Return the [x, y] coordinate for the center point of the cell that contains the specified text.  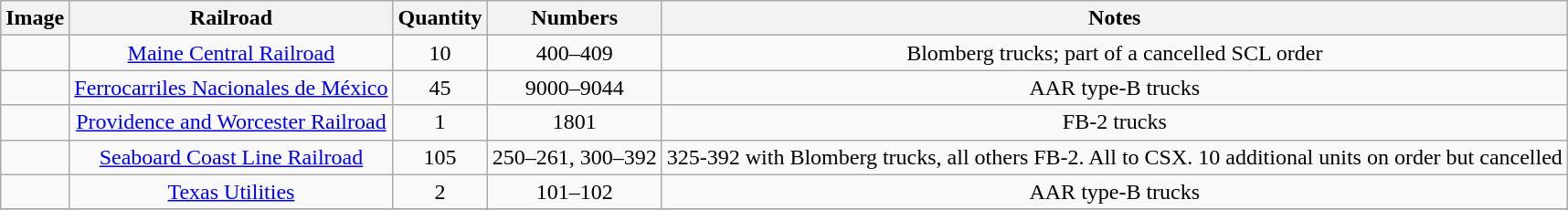
FB-2 trucks [1115, 122]
Railroad [231, 18]
45 [440, 88]
Notes [1115, 18]
400–409 [574, 53]
Quantity [440, 18]
2 [440, 192]
Maine Central Railroad [231, 53]
101–102 [574, 192]
250–261, 300–392 [574, 157]
1 [440, 122]
1801 [574, 122]
Image [35, 18]
Numbers [574, 18]
325-392 with Blomberg trucks, all others FB-2. All to CSX. 10 additional units on order but cancelled [1115, 157]
Ferrocarriles Nacionales de México [231, 88]
Blomberg trucks; part of a cancelled SCL order [1115, 53]
105 [440, 157]
10 [440, 53]
Providence and Worcester Railroad [231, 122]
Texas Utilities [231, 192]
9000–9044 [574, 88]
Seaboard Coast Line Railroad [231, 157]
